Return the (x, y) coordinate for the center point of the cell that contains the specified text.  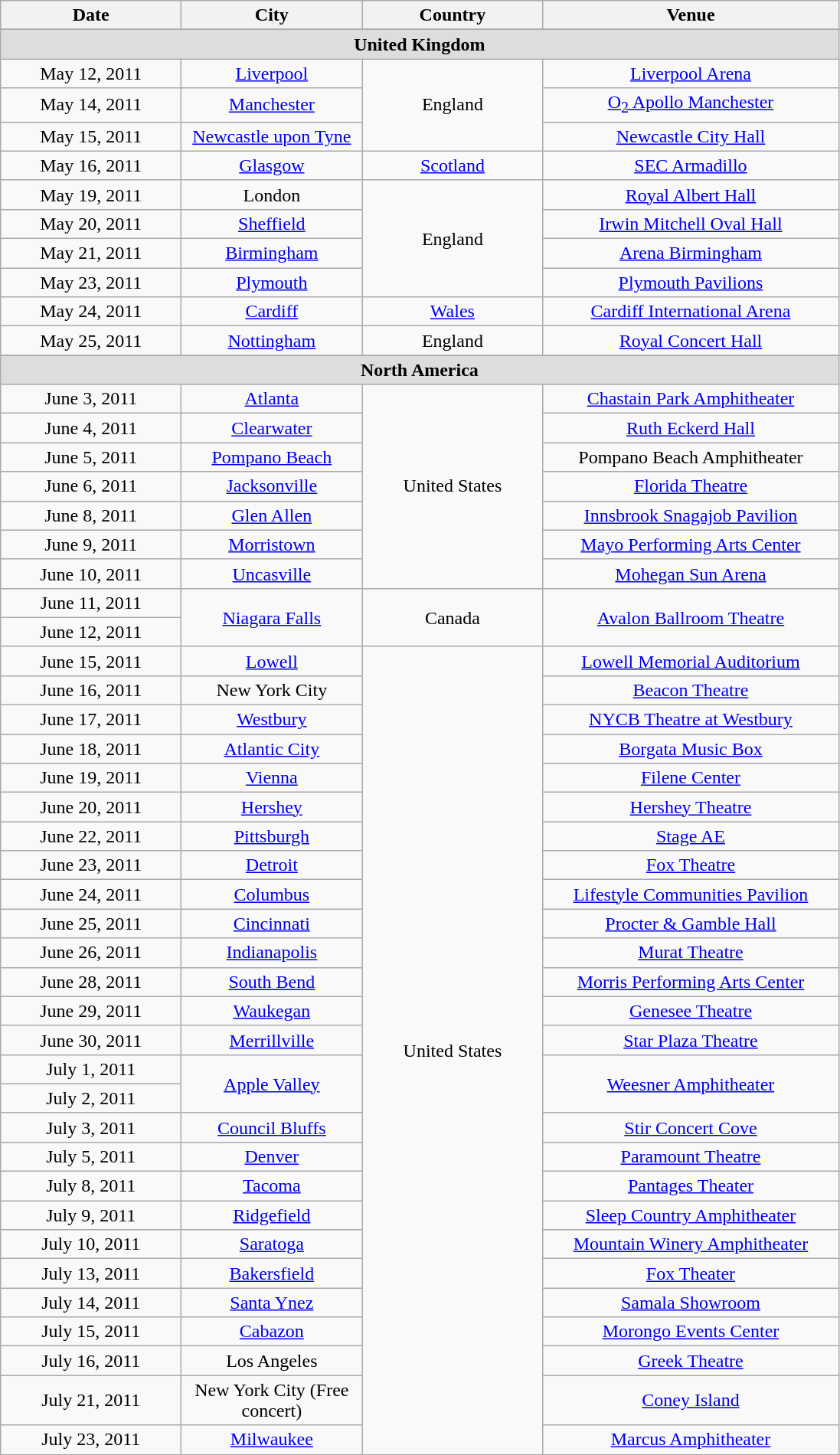
Apple Valley (272, 1084)
June 8, 2011 (91, 515)
June 29, 2011 (91, 1011)
Lifestyle Communities Pavilion (691, 894)
New York City (272, 690)
June 9, 2011 (91, 544)
June 18, 2011 (91, 749)
Fox Theater (691, 1274)
Date (91, 15)
July 5, 2011 (91, 1156)
June 12, 2011 (91, 632)
Atlantic City (272, 749)
Mountain Winery Amphitheater (691, 1244)
Venue (691, 15)
SEC Armadillo (691, 165)
Plymouth Pavilions (691, 283)
June 22, 2011 (91, 836)
July 16, 2011 (91, 1361)
Newcastle City Hall (691, 136)
Greek Theatre (691, 1361)
June 17, 2011 (91, 720)
Council Bluffs (272, 1127)
Atlanta (272, 399)
May 24, 2011 (91, 312)
Stage AE (691, 836)
City (272, 15)
Niagara Falls (272, 617)
Hershey (272, 807)
June 5, 2011 (91, 457)
United Kingdom (420, 44)
May 21, 2011 (91, 253)
June 23, 2011 (91, 865)
Lowell (272, 661)
Tacoma (272, 1186)
June 28, 2011 (91, 982)
Sleep Country Amphitheater (691, 1215)
New York City (Free concert) (272, 1400)
Ridgefield (272, 1215)
Morongo Events Center (691, 1332)
July 2, 2011 (91, 1098)
June 25, 2011 (91, 924)
Marcus Amphitheater (691, 1440)
Scotland (453, 165)
Liverpool (272, 74)
June 26, 2011 (91, 953)
Morris Performing Arts Center (691, 982)
Los Angeles (272, 1361)
Westbury (272, 720)
Wales (453, 312)
Newcastle upon Tyne (272, 136)
Stir Concert Cove (691, 1127)
Pantages Theater (691, 1186)
Vienna (272, 778)
Ruth Eckerd Hall (691, 428)
July 23, 2011 (91, 1440)
Morristown (272, 544)
Murat Theatre (691, 953)
Country (453, 15)
July 13, 2011 (91, 1274)
Mohegan Sun Arena (691, 574)
May 14, 2011 (91, 105)
Star Plaza Theatre (691, 1040)
London (272, 195)
Avalon Ballroom Theatre (691, 617)
May 25, 2011 (91, 341)
Florida Theatre (691, 486)
Innsbrook Snagajob Pavilion (691, 515)
July 3, 2011 (91, 1127)
Mayo Performing Arts Center (691, 544)
Santa Ynez (272, 1303)
June 10, 2011 (91, 574)
May 23, 2011 (91, 283)
Hershey Theatre (691, 807)
Borgata Music Box (691, 749)
Clearwater (272, 428)
July 9, 2011 (91, 1215)
June 11, 2011 (91, 603)
NYCB Theatre at Westbury (691, 720)
Pittsburgh (272, 836)
Waukegan (272, 1011)
June 4, 2011 (91, 428)
Filene Center (691, 778)
June 6, 2011 (91, 486)
Saratoga (272, 1244)
Detroit (272, 865)
July 1, 2011 (91, 1069)
North America (420, 370)
Pompano Beach (272, 457)
Fox Theatre (691, 865)
Chastain Park Amphitheater (691, 399)
Weesner Amphitheater (691, 1084)
July 10, 2011 (91, 1244)
June 16, 2011 (91, 690)
June 24, 2011 (91, 894)
Glasgow (272, 165)
Cabazon (272, 1332)
Cardiff International Arena (691, 312)
Samala Showroom (691, 1303)
July 15, 2011 (91, 1332)
South Bend (272, 982)
Milwaukee (272, 1440)
Sheffield (272, 224)
Paramount Theatre (691, 1156)
Bakersfield (272, 1274)
O2 Apollo Manchester (691, 105)
Jacksonville (272, 486)
Cardiff (272, 312)
June 20, 2011 (91, 807)
Lowell Memorial Auditorium (691, 661)
Cincinnati (272, 924)
July 21, 2011 (91, 1400)
Manchester (272, 105)
May 20, 2011 (91, 224)
June 15, 2011 (91, 661)
May 12, 2011 (91, 74)
May 15, 2011 (91, 136)
June 30, 2011 (91, 1040)
Royal Concert Hall (691, 341)
Irwin Mitchell Oval Hall (691, 224)
Denver (272, 1156)
June 19, 2011 (91, 778)
Genesee Theatre (691, 1011)
Royal Albert Hall (691, 195)
Liverpool Arena (691, 74)
June 3, 2011 (91, 399)
July 8, 2011 (91, 1186)
Beacon Theatre (691, 690)
July 14, 2011 (91, 1303)
Birmingham (272, 253)
Canada (453, 617)
Nottingham (272, 341)
Indianapolis (272, 953)
Plymouth (272, 283)
May 16, 2011 (91, 165)
Columbus (272, 894)
Glen Allen (272, 515)
Arena Birmingham (691, 253)
Pompano Beach Amphitheater (691, 457)
Uncasville (272, 574)
May 19, 2011 (91, 195)
Coney Island (691, 1400)
Merrillville (272, 1040)
Procter & Gamble Hall (691, 924)
